Capture the cell that displays the provided text and extract its [x, y] central coordinate. 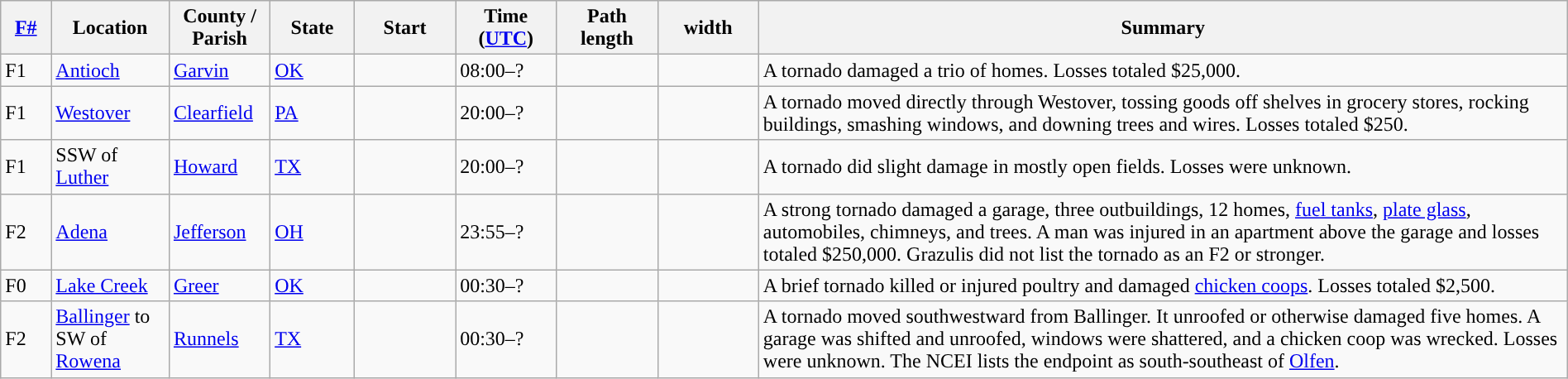
County / Parish [219, 28]
Path length [607, 28]
F# [26, 28]
Greer [219, 285]
Antioch [111, 70]
A brief tornado killed or injured poultry and damaged chicken coops. Losses totaled $2,500. [1163, 285]
Lake Creek [111, 285]
Runnels [219, 339]
Jefferson [219, 232]
State [313, 28]
Summary [1163, 28]
23:55–? [506, 232]
Howard [219, 167]
SSW of Luther [111, 167]
PA [313, 113]
A tornado damaged a trio of homes. Losses totaled $25,000. [1163, 70]
OH [313, 232]
Garvin [219, 70]
Location [111, 28]
Time (UTC) [506, 28]
08:00–? [506, 70]
width [708, 28]
Westover [111, 113]
A tornado did slight damage in mostly open fields. Losses were unknown. [1163, 167]
F0 [26, 285]
Clearfield [219, 113]
Start [404, 28]
Adena [111, 232]
Ballinger to SW of Rowena [111, 339]
